Search for the cell housing the specified text and yield its (X, Y) center coordinate. 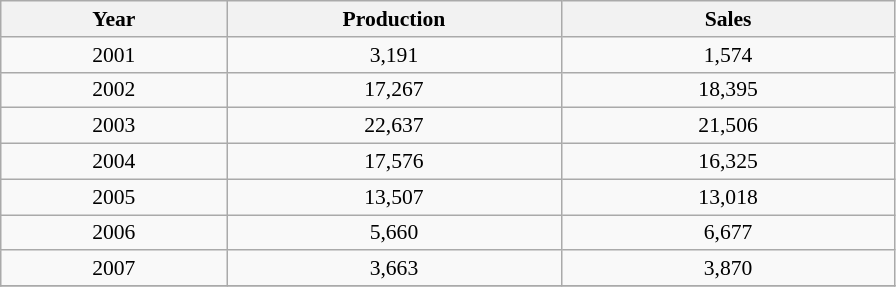
Production (394, 19)
3,663 (394, 269)
2005 (114, 197)
2006 (114, 233)
5,660 (394, 233)
2007 (114, 269)
22,637 (394, 126)
6,677 (728, 233)
3,191 (394, 55)
13,507 (394, 197)
1,574 (728, 55)
2002 (114, 90)
16,325 (728, 162)
2001 (114, 55)
13,018 (728, 197)
3,870 (728, 269)
Year (114, 19)
17,576 (394, 162)
2004 (114, 162)
21,506 (728, 126)
2003 (114, 126)
18,395 (728, 90)
17,267 (394, 90)
Sales (728, 19)
